Determine the [X, Y] coordinate at the center of the cell enclosing the given text.  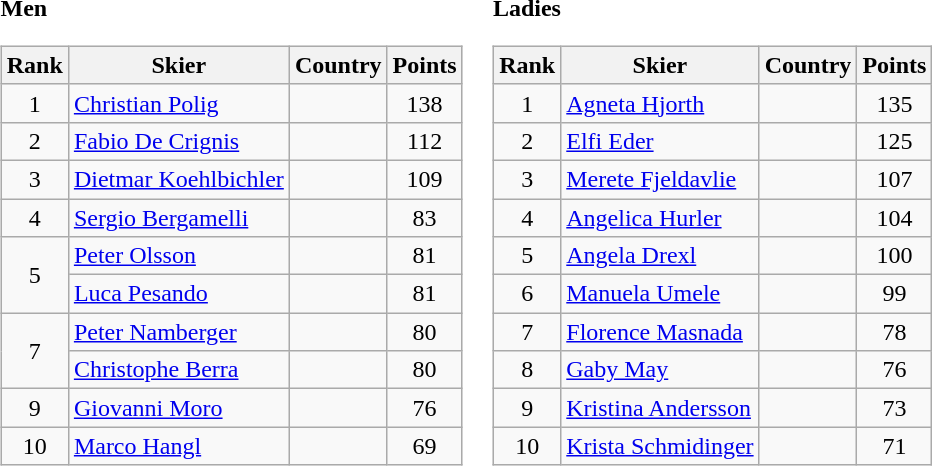
Merete Fjeldavlie [660, 179]
Giovanni Moro [178, 408]
Fabio De Crignis [178, 141]
109 [424, 179]
112 [424, 141]
Angela Drexl [660, 256]
Krista Schmidinger [660, 446]
Sergio Bergamelli [178, 217]
Elfi Eder [660, 141]
78 [894, 332]
Marco Hangl [178, 446]
125 [894, 141]
107 [894, 179]
Florence Masnada [660, 332]
8 [528, 370]
Angelica Hurler [660, 217]
73 [894, 408]
71 [894, 446]
69 [424, 446]
100 [894, 256]
Peter Olsson [178, 256]
Gaby May [660, 370]
104 [894, 217]
6 [528, 294]
Christian Polig [178, 103]
135 [894, 103]
Peter Namberger [178, 332]
Dietmar Koehlbichler [178, 179]
Luca Pesando [178, 294]
138 [424, 103]
99 [894, 294]
Kristina Andersson [660, 408]
Christophe Berra [178, 370]
Manuela Umele [660, 294]
Agneta Hjorth [660, 103]
83 [424, 217]
